From the cell containing the given text, extract its center point as (x, y) coordinate. 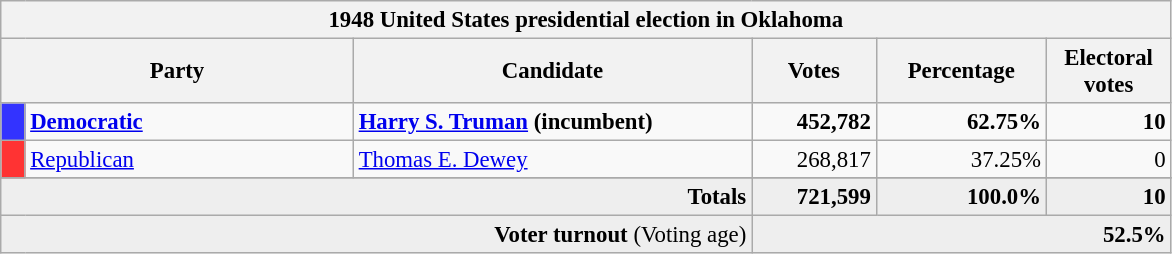
62.75% (961, 122)
721,599 (814, 197)
Harry S. Truman (incumbent) (552, 122)
268,817 (814, 160)
100.0% (961, 197)
Totals (376, 197)
Candidate (552, 72)
1948 United States presidential election in Oklahoma (586, 20)
0 (1108, 160)
Thomas E. Dewey (552, 160)
Democratic (189, 122)
Electoral votes (1108, 72)
37.25% (961, 160)
Party (178, 72)
52.5% (962, 235)
Republican (189, 160)
Voter turnout (Voting age) (376, 235)
Votes (814, 72)
452,782 (814, 122)
Percentage (961, 72)
